Pinpoint the cell where the given text exists, returning its (x, y) midpoint coordinate. 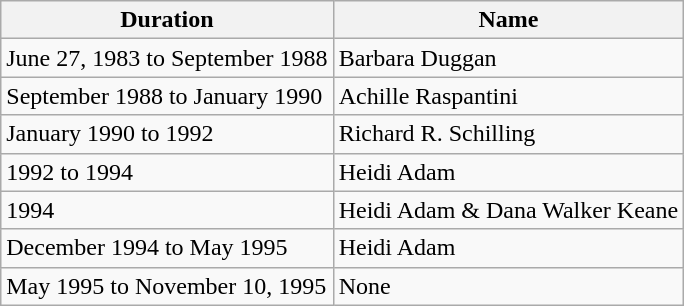
Heidi Adam & Dana Walker Keane (508, 210)
September 1988 to January 1990 (167, 96)
Duration (167, 20)
None (508, 286)
May 1995 to November 10, 1995 (167, 286)
January 1990 to 1992 (167, 134)
June 27, 1983 to September 1988 (167, 58)
Achille Raspantini (508, 96)
Barbara Duggan (508, 58)
December 1994 to May 1995 (167, 248)
Richard R. Schilling (508, 134)
1994 (167, 210)
1992 to 1994 (167, 172)
Name (508, 20)
